Find where the given text appears and provide that cell's center as (X, Y) coordinate. 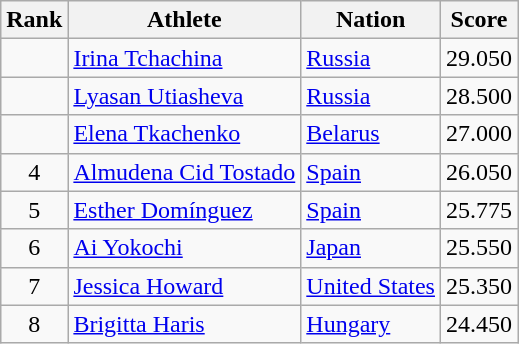
5 (34, 210)
Jessica Howard (184, 286)
27.000 (478, 134)
United States (371, 286)
Nation (371, 20)
Rank (34, 20)
Brigitta Haris (184, 324)
25.775 (478, 210)
Esther Domínguez (184, 210)
24.450 (478, 324)
Almudena Cid Tostado (184, 172)
6 (34, 248)
Japan (371, 248)
Elena Tkachenko (184, 134)
Score (478, 20)
29.050 (478, 58)
Athlete (184, 20)
26.050 (478, 172)
25.350 (478, 286)
Hungary (371, 324)
Irina Tchachina (184, 58)
Ai Yokochi (184, 248)
Belarus (371, 134)
7 (34, 286)
8 (34, 324)
4 (34, 172)
28.500 (478, 96)
25.550 (478, 248)
Lyasan Utiasheva (184, 96)
